Search for the cell housing the specified text and yield its [X, Y] center coordinate. 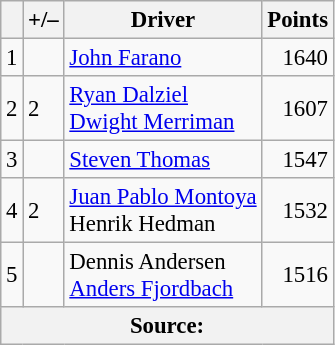
Driver [163, 20]
Juan Pablo Montoya Henrik Hedman [163, 210]
1 [12, 58]
Ryan Dalziel Dwight Merriman [163, 108]
1607 [298, 108]
Dennis Andersen Anders Fjordbach [163, 276]
1640 [298, 58]
5 [12, 276]
1547 [298, 160]
Steven Thomas [163, 160]
John Farano [163, 58]
1516 [298, 276]
4 [12, 210]
3 [12, 160]
1532 [298, 210]
Points [298, 20]
+/– [44, 20]
